Return [x, y] of the center of cell containing provided text 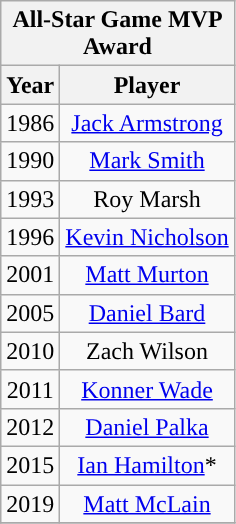
2019 [30, 503]
All-Star Game MVP Award [118, 34]
Year [30, 85]
2005 [30, 313]
2010 [30, 351]
Roy Marsh [147, 199]
Jack Armstrong [147, 123]
2011 [30, 389]
Kevin Nicholson [147, 237]
1986 [30, 123]
1990 [30, 161]
Matt Murton [147, 275]
Player [147, 85]
2015 [30, 465]
Daniel Bard [147, 313]
Zach Wilson [147, 351]
2001 [30, 275]
Mark Smith [147, 161]
Ian Hamilton* [147, 465]
Matt McLain [147, 503]
Konner Wade [147, 389]
1996 [30, 237]
1993 [30, 199]
2012 [30, 427]
Daniel Palka [147, 427]
